Return [X, Y] of the center of cell containing provided text 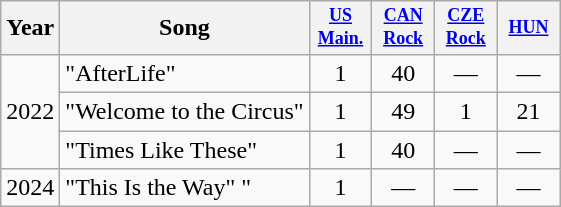
Year [30, 28]
49 [404, 111]
"Times Like These" [184, 150]
2024 [30, 188]
"AfterLife" [184, 73]
"This Is the Way" " [184, 188]
Song [184, 28]
CZERock [466, 28]
"Welcome to the Circus" [184, 111]
HUN [528, 28]
USMain. [340, 28]
CAN Rock [404, 28]
2022 [30, 111]
21 [528, 111]
